Search for the cell housing the specified text and yield its [x, y] center coordinate. 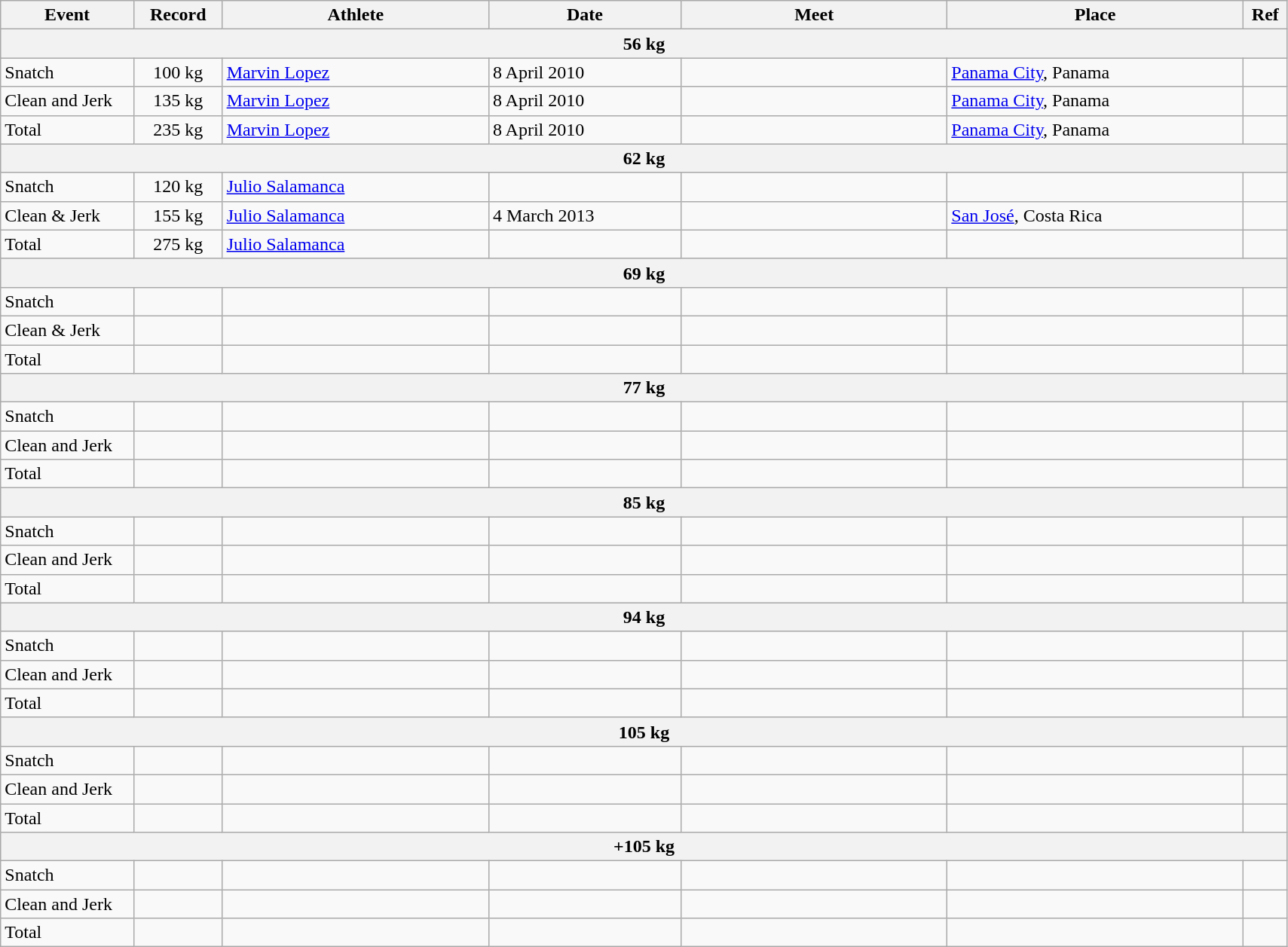
Record [178, 15]
Meet [814, 15]
85 kg [644, 503]
+105 kg [644, 847]
Date [585, 15]
69 kg [644, 273]
135 kg [178, 101]
275 kg [178, 244]
120 kg [178, 187]
105 kg [644, 732]
San José, Costa Rica [1096, 215]
155 kg [178, 215]
77 kg [644, 388]
100 kg [178, 72]
Place [1096, 15]
56 kg [644, 44]
Ref [1265, 15]
62 kg [644, 158]
4 March 2013 [585, 215]
235 kg [178, 130]
94 kg [644, 617]
Event [68, 15]
Athlete [356, 15]
